Extract the [X, Y] coordinate from the center of the cell holding the provided text.  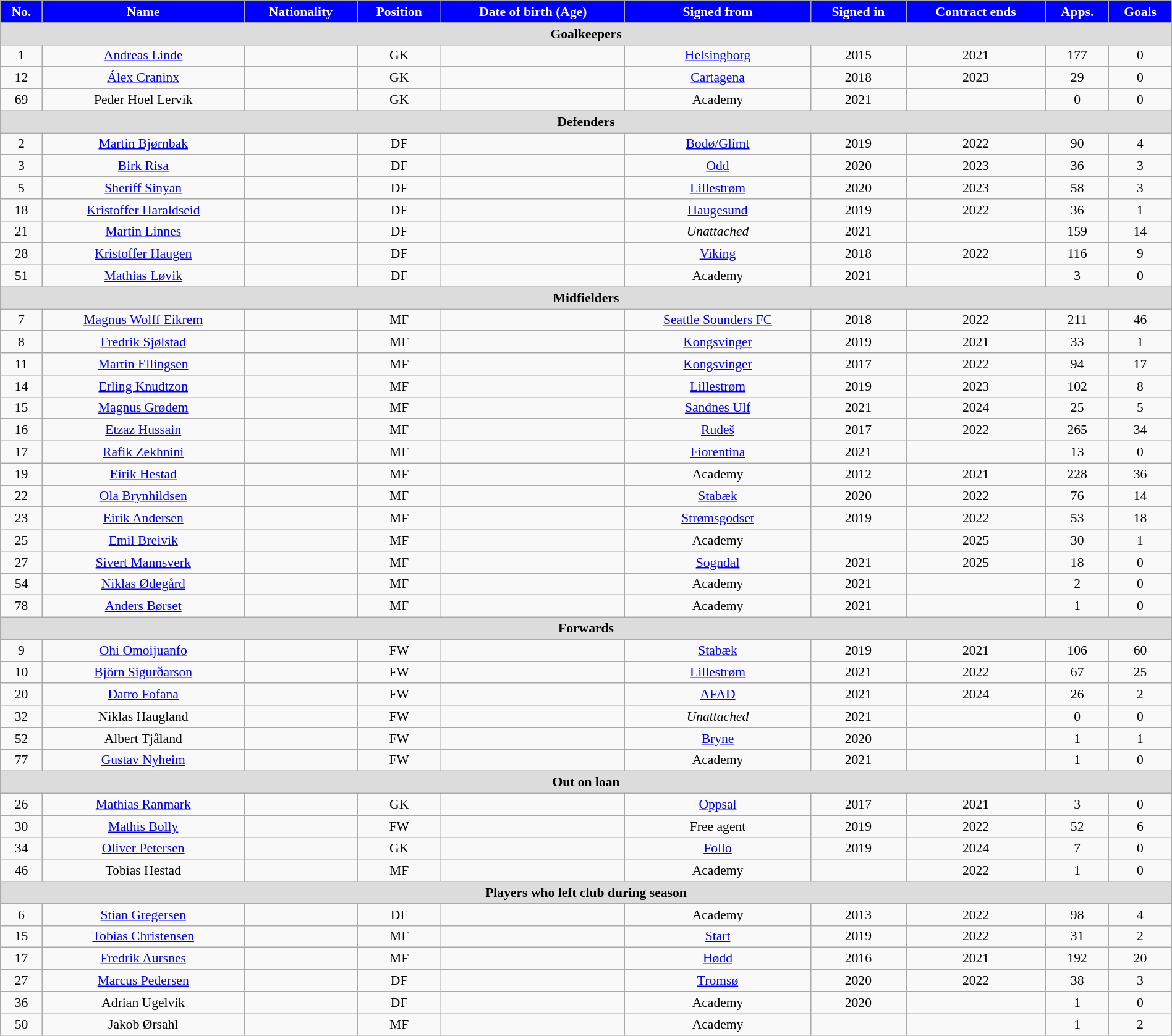
13 [1077, 452]
Birk Risa [143, 166]
Date of birth (Age) [533, 12]
29 [1077, 78]
2016 [858, 959]
Eirik Hestad [143, 474]
Datro Fofana [143, 695]
Sogndal [718, 563]
Fredrik Sjølstad [143, 342]
Odd [718, 166]
Martin Ellingsen [143, 364]
50 [21, 1025]
Hødd [718, 959]
Follo [718, 849]
23 [21, 519]
Martin Bjørnbak [143, 144]
10 [21, 673]
Nationality [300, 12]
12 [21, 78]
Jakob Ørsahl [143, 1025]
11 [21, 364]
Start [718, 936]
Name [143, 12]
106 [1077, 650]
67 [1077, 673]
Etzaz Hussain [143, 430]
Out on loan [586, 783]
Kristoffer Haraldseid [143, 210]
Kristoffer Haugen [143, 254]
Rudeš [718, 430]
Tobias Christensen [143, 936]
159 [1077, 232]
Sandnes Ulf [718, 408]
Sheriff Sinyan [143, 188]
98 [1077, 915]
Peder Hoel Lervik [143, 100]
Bryne [718, 739]
51 [21, 276]
Anders Børset [143, 606]
Cartagena [718, 78]
Fredrik Aursnes [143, 959]
21 [21, 232]
Tobias Hestad [143, 871]
Helsingborg [718, 56]
Rafik Zekhnini [143, 452]
Gustav Nyheim [143, 760]
22 [21, 496]
38 [1077, 981]
Fiorentina [718, 452]
Bodø/Glimt [718, 144]
33 [1077, 342]
Ohi Omoijuanfo [143, 650]
Signed from [718, 12]
31 [1077, 936]
Emil Breivik [143, 540]
Apps. [1077, 12]
177 [1077, 56]
77 [21, 760]
16 [21, 430]
Goalkeepers [586, 34]
54 [21, 584]
76 [1077, 496]
Magnus Grødem [143, 408]
211 [1077, 320]
Stian Gregersen [143, 915]
Magnus Wolff Eikrem [143, 320]
228 [1077, 474]
Players who left club during season [586, 893]
Viking [718, 254]
Midfielders [586, 298]
78 [21, 606]
Oppsal [718, 805]
Sivert Mannsverk [143, 563]
Position [399, 12]
102 [1077, 386]
Mathis Bolly [143, 826]
Strømsgodset [718, 519]
Contract ends [976, 12]
Eirik Andersen [143, 519]
2012 [858, 474]
Andreas Linde [143, 56]
28 [21, 254]
Björn Sigurðarson [143, 673]
Signed in [858, 12]
53 [1077, 519]
No. [21, 12]
58 [1077, 188]
32 [21, 716]
90 [1077, 144]
Haugesund [718, 210]
Oliver Petersen [143, 849]
94 [1077, 364]
Niklas Haugland [143, 716]
Adrian Ugelvik [143, 1003]
Tromsø [718, 981]
Free agent [718, 826]
Niklas Ødegård [143, 584]
Albert Tjåland [143, 739]
2013 [858, 915]
Erling Knudtzon [143, 386]
116 [1077, 254]
60 [1140, 650]
Marcus Pedersen [143, 981]
Mathias Ranmark [143, 805]
2015 [858, 56]
69 [21, 100]
19 [21, 474]
Ola Brynhildsen [143, 496]
Álex Craninx [143, 78]
265 [1077, 430]
AFAD [718, 695]
Mathias Løvik [143, 276]
Martin Linnes [143, 232]
Defenders [586, 122]
Forwards [586, 629]
Goals [1140, 12]
Seattle Sounders FC [718, 320]
192 [1077, 959]
